Pinpoint the cell where the given text exists, returning its [X, Y] midpoint coordinate. 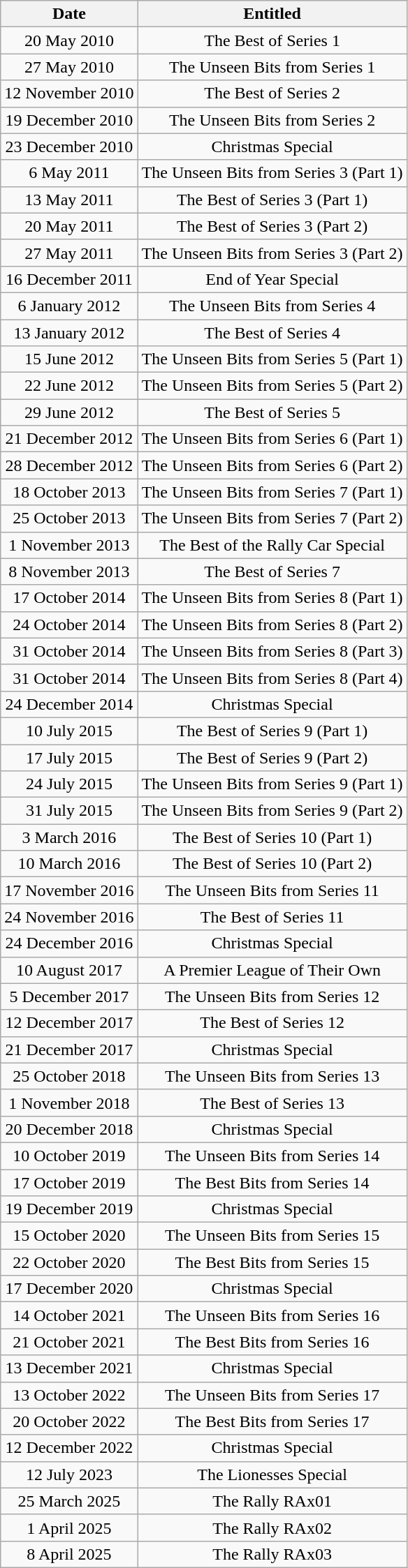
The Unseen Bits from Series 8 (Part 1) [272, 598]
The Unseen Bits from Series 8 (Part 2) [272, 625]
17 November 2016 [69, 890]
6 May 2011 [69, 173]
Entitled [272, 14]
5 December 2017 [69, 996]
22 October 2020 [69, 1262]
31 July 2015 [69, 811]
25 March 2025 [69, 1501]
3 March 2016 [69, 837]
24 October 2014 [69, 625]
24 November 2016 [69, 917]
19 December 2010 [69, 120]
The Lionesses Special [272, 1474]
12 December 2017 [69, 1023]
The Unseen Bits from Series 8 (Part 4) [272, 678]
13 May 2011 [69, 200]
The Rally RAx03 [272, 1554]
10 July 2015 [69, 731]
The Unseen Bits from Series 1 [272, 67]
23 December 2010 [69, 147]
16 December 2011 [69, 279]
The Unseen Bits from Series 4 [272, 306]
25 October 2013 [69, 518]
The Unseen Bits from Series 2 [272, 120]
27 May 2011 [69, 253]
The Best of Series 4 [272, 333]
The Unseen Bits from Series 15 [272, 1236]
The Best of Series 9 (Part 2) [272, 757]
8 November 2013 [69, 572]
The Unseen Bits from Series 11 [272, 890]
The Unseen Bits from Series 5 (Part 2) [272, 386]
1 November 2018 [69, 1103]
The Best of Series 9 (Part 1) [272, 731]
29 June 2012 [69, 412]
28 December 2012 [69, 465]
12 November 2010 [69, 94]
A Premier League of Their Own [272, 970]
21 December 2012 [69, 439]
The Best of Series 2 [272, 94]
12 July 2023 [69, 1474]
The Best of Series 5 [272, 412]
20 December 2018 [69, 1129]
17 October 2014 [69, 598]
20 October 2022 [69, 1421]
The Best of Series 13 [272, 1103]
End of Year Special [272, 279]
21 December 2017 [69, 1050]
22 June 2012 [69, 386]
19 December 2019 [69, 1209]
The Best Bits from Series 14 [272, 1183]
27 May 2010 [69, 67]
The Best Bits from Series 15 [272, 1262]
The Rally RAx02 [272, 1528]
1 November 2013 [69, 545]
15 October 2020 [69, 1236]
17 July 2015 [69, 757]
20 May 2010 [69, 40]
8 April 2025 [69, 1554]
The Unseen Bits from Series 16 [272, 1315]
The Unseen Bits from Series 9 (Part 2) [272, 811]
The Unseen Bits from Series 13 [272, 1076]
24 July 2015 [69, 784]
13 January 2012 [69, 333]
The Best of Series 7 [272, 572]
The Best of Series 3 (Part 1) [272, 200]
The Best of Series 3 (Part 2) [272, 226]
15 June 2012 [69, 359]
The Unseen Bits from Series 9 (Part 1) [272, 784]
24 December 2016 [69, 943]
The Rally RAx01 [272, 1501]
The Best of Series 12 [272, 1023]
14 October 2021 [69, 1315]
The Best of Series 10 (Part 2) [272, 864]
13 October 2022 [69, 1395]
The Unseen Bits from Series 6 (Part 1) [272, 439]
The Best of Series 11 [272, 917]
10 October 2019 [69, 1156]
The Best of Series 10 (Part 1) [272, 837]
10 March 2016 [69, 864]
18 October 2013 [69, 492]
24 December 2014 [69, 704]
The Unseen Bits from Series 8 (Part 3) [272, 651]
25 October 2018 [69, 1076]
12 December 2022 [69, 1448]
13 December 2021 [69, 1368]
17 October 2019 [69, 1183]
17 December 2020 [69, 1289]
The Unseen Bits from Series 7 (Part 2) [272, 518]
21 October 2021 [69, 1342]
6 January 2012 [69, 306]
Date [69, 14]
The Unseen Bits from Series 7 (Part 1) [272, 492]
The Unseen Bits from Series 17 [272, 1395]
The Unseen Bits from Series 5 (Part 1) [272, 359]
The Best Bits from Series 16 [272, 1342]
10 August 2017 [69, 970]
1 April 2025 [69, 1528]
The Unseen Bits from Series 12 [272, 996]
20 May 2011 [69, 226]
The Unseen Bits from Series 3 (Part 1) [272, 173]
The Unseen Bits from Series 14 [272, 1156]
The Best of the Rally Car Special [272, 545]
The Best Bits from Series 17 [272, 1421]
The Unseen Bits from Series 6 (Part 2) [272, 465]
The Unseen Bits from Series 3 (Part 2) [272, 253]
The Best of Series 1 [272, 40]
